Provide the [X, Y] coordinate of the cell's center where the given text is located.  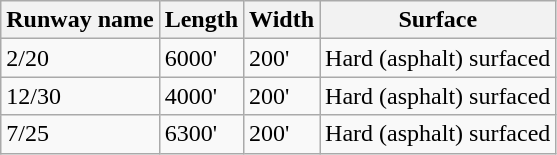
Width [282, 20]
6000' [201, 58]
12/30 [80, 96]
Surface [438, 20]
Length [201, 20]
2/20 [80, 58]
6300' [201, 134]
4000' [201, 96]
Runway name [80, 20]
7/25 [80, 134]
